Identify which cell holds the provided text, then report its (X, Y) central coordinate. 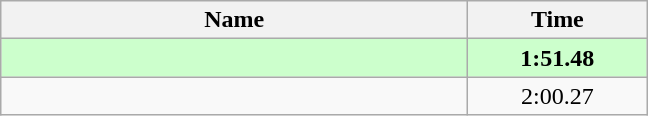
1:51.48 (558, 58)
Name (234, 20)
Time (558, 20)
2:00.27 (558, 96)
